Identify which cell holds the provided text, then report its [X, Y] central coordinate. 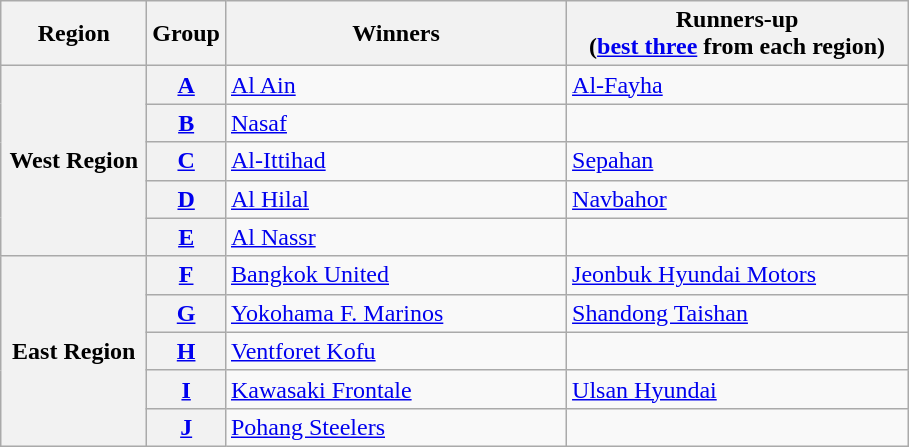
H [186, 351]
Runners-up(best three from each region) [738, 34]
Al-Fayha [738, 85]
A [186, 85]
Ulsan Hyundai [738, 389]
Pohang Steelers [396, 427]
East Region [74, 351]
Nasaf [396, 123]
Winners [396, 34]
F [186, 275]
I [186, 389]
Al-Ittihad [396, 161]
C [186, 161]
Al Ain [396, 85]
Navbahor [738, 199]
E [186, 237]
J [186, 427]
Ventforet Kofu [396, 351]
Al Hilal [396, 199]
G [186, 313]
Bangkok United [396, 275]
Region [74, 34]
Sepahan [738, 161]
Yokohama F. Marinos [396, 313]
D [186, 199]
Shandong Taishan [738, 313]
Group [186, 34]
Al Nassr [396, 237]
Jeonbuk Hyundai Motors [738, 275]
Kawasaki Frontale [396, 389]
B [186, 123]
West Region [74, 161]
